Scan for the cell matching the given text and deliver its [x, y] coordinate at center. 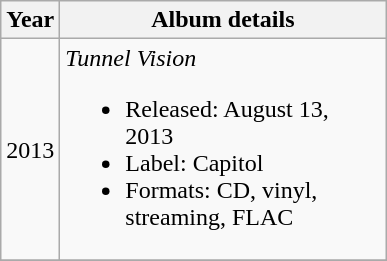
Year [30, 20]
Tunnel VisionReleased: August 13, 2013Label: CapitolFormats: CD, vinyl, streaming, FLAC [223, 150]
2013 [30, 150]
Album details [223, 20]
